Detect which cell encompasses the target text, then output its (x, y) center coordinate. 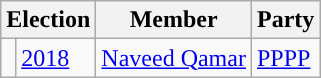
2018 (56, 58)
Election (48, 20)
PPPP (285, 58)
Naveed Qamar (174, 58)
Member (174, 20)
Party (285, 20)
